From the cell containing the given text, extract its center point as [x, y] coordinate. 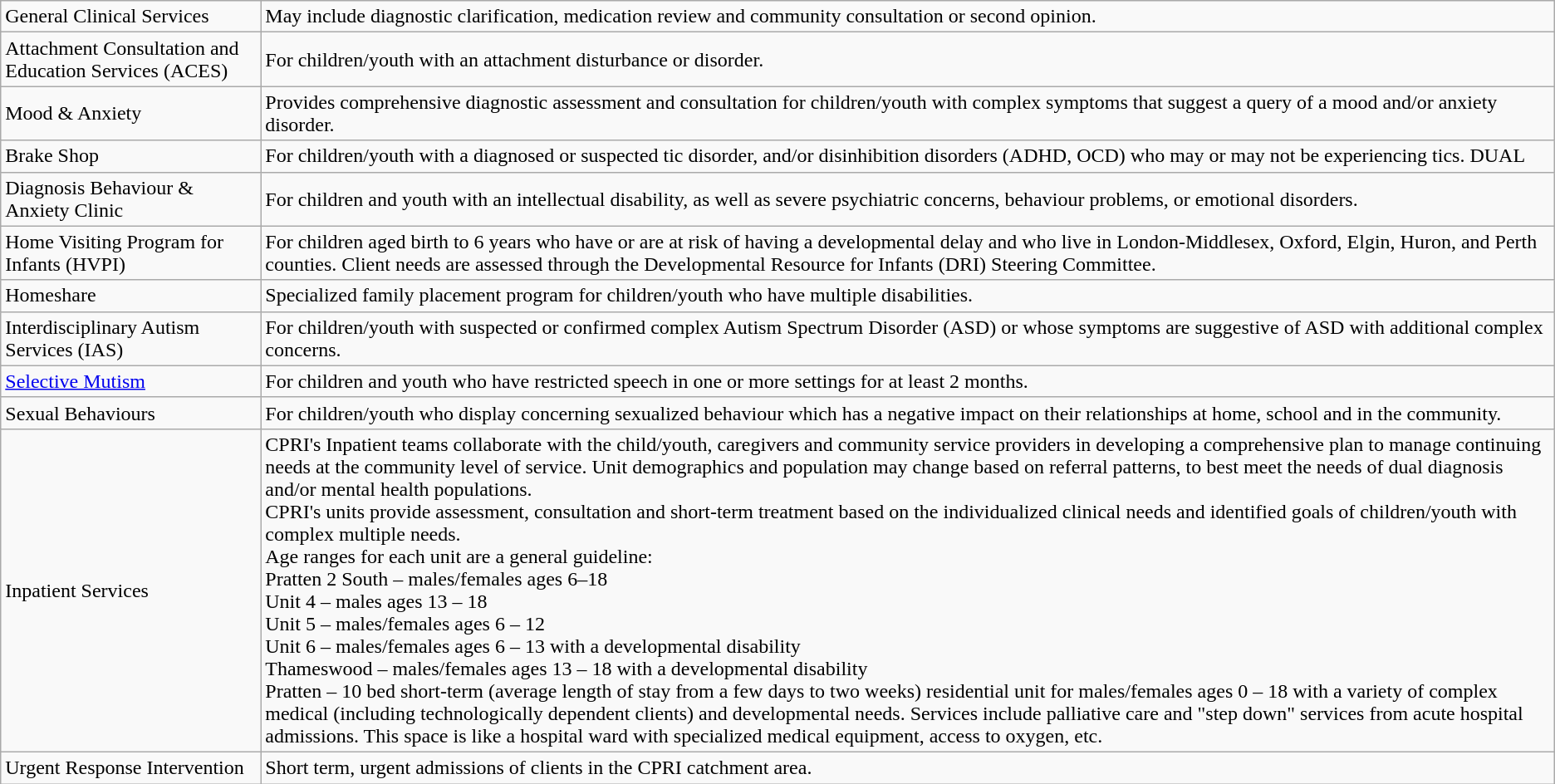
Home Visiting Program for Infants (HVPI) [131, 252]
Urgent Response Intervention [131, 767]
Diagnosis Behaviour & Anxiety Clinic [131, 199]
May include diagnostic clarification, medication review and community consultation or second opinion. [907, 17]
Interdisciplinary Autism Services (IAS) [131, 339]
General Clinical Services [131, 17]
Mood & Anxiety [131, 113]
For children and youth who have restricted speech in one or more settings for at least 2 months. [907, 381]
Inpatient Services [131, 590]
For children and youth with an intellectual disability, as well as severe psychiatric concerns, behaviour problems, or emotional disorders. [907, 199]
Selective Mutism [131, 381]
Sexual Behaviours [131, 413]
Homeshare [131, 296]
Brake Shop [131, 156]
Specialized family placement program for children/youth who have multiple disabilities. [907, 296]
Attachment Consultation and Education Services (ACES) [131, 60]
Short term, urgent admissions of clients in the CPRI catchment area. [907, 767]
For children/youth with an attachment disturbance or disorder. [907, 60]
